Search for the cell housing the specified text and yield its [x, y] center coordinate. 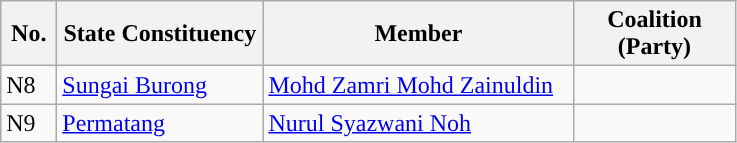
Member [418, 34]
Permatang [160, 123]
Coalition (Party) [654, 34]
No. [29, 34]
Sungai Burong [160, 85]
State Constituency [160, 34]
N8 [29, 85]
Mohd Zamri Mohd Zainuldin [418, 85]
N9 [29, 123]
Nurul Syazwani Noh [418, 123]
